Search for the cell housing the specified text and yield its [x, y] center coordinate. 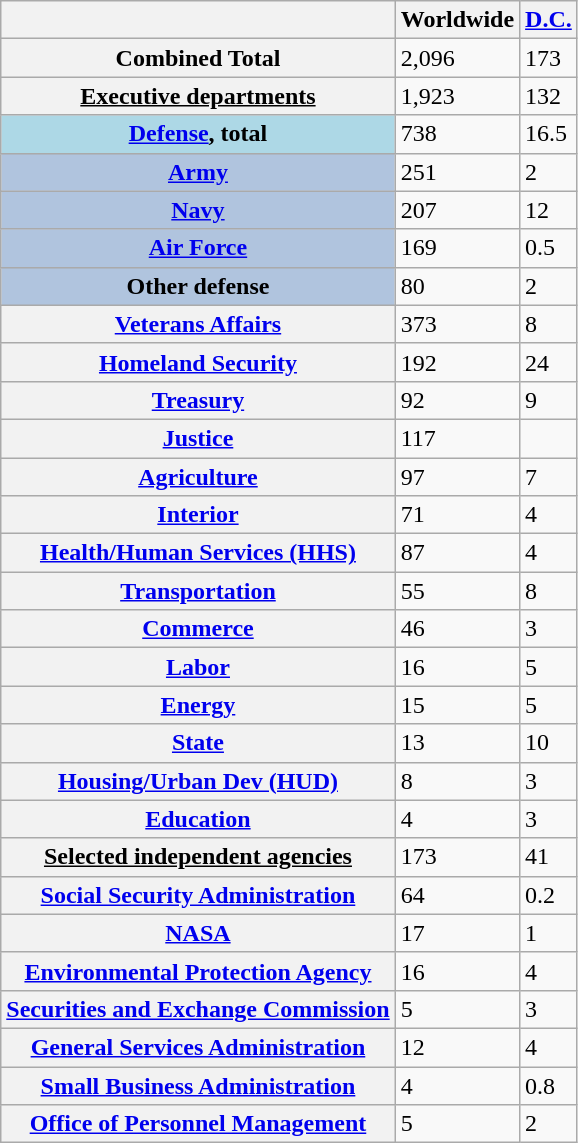
251 [457, 172]
9 [549, 400]
Worldwide [457, 20]
738 [457, 134]
Navy [198, 210]
Securities and Exchange Commission [198, 1009]
Justice [198, 438]
Army [198, 172]
64 [457, 895]
Health/Human Services (HHS) [198, 553]
0.5 [549, 248]
169 [457, 248]
71 [457, 515]
Commerce [198, 629]
NASA [198, 933]
0.8 [549, 1085]
117 [457, 438]
373 [457, 324]
Agriculture [198, 477]
87 [457, 553]
15 [457, 705]
192 [457, 362]
80 [457, 286]
97 [457, 477]
Homeland Security [198, 362]
Small Business Administration [198, 1085]
State [198, 743]
7 [549, 477]
Housing/Urban Dev (HUD) [198, 781]
24 [549, 362]
1,923 [457, 96]
16.5 [549, 134]
Interior [198, 515]
Combined Total [198, 58]
D.C. [549, 20]
Environmental Protection Agency [198, 971]
55 [457, 591]
46 [457, 629]
Selected independent agencies [198, 857]
Labor [198, 667]
Treasury [198, 400]
17 [457, 933]
10 [549, 743]
207 [457, 210]
Defense, total [198, 134]
Energy [198, 705]
Education [198, 819]
132 [549, 96]
41 [549, 857]
Executive departments [198, 96]
2,096 [457, 58]
92 [457, 400]
Office of Personnel Management [198, 1124]
Other defense [198, 286]
General Services Administration [198, 1047]
Social Security Administration [198, 895]
0.2 [549, 895]
1 [549, 933]
13 [457, 743]
Air Force [198, 248]
Transportation [198, 591]
Veterans Affairs [198, 324]
